Locate the cell with the specified text and output its (X, Y) center coordinate. 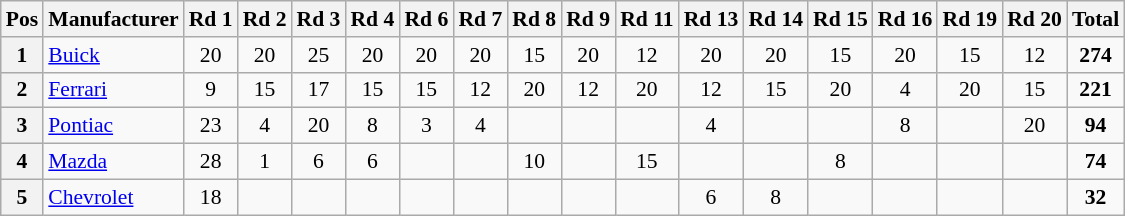
Total (1096, 19)
Pontiac (113, 126)
Rd 2 (265, 19)
2 (22, 90)
Rd 7 (480, 19)
Mazda (113, 162)
274 (1096, 55)
Buick (113, 55)
25 (319, 55)
Rd 19 (970, 19)
Rd 20 (1034, 19)
9 (211, 90)
Rd 4 (372, 19)
Rd 6 (426, 19)
94 (1096, 126)
Rd 11 (647, 19)
18 (211, 197)
Rd 1 (211, 19)
Rd 9 (588, 19)
Rd 3 (319, 19)
28 (211, 162)
Rd 14 (776, 19)
221 (1096, 90)
23 (211, 126)
Rd 15 (840, 19)
Manufacturer (113, 19)
Chevrolet (113, 197)
74 (1096, 162)
Ferrari (113, 90)
Rd 13 (712, 19)
10 (534, 162)
Rd 16 (906, 19)
Rd 8 (534, 19)
17 (319, 90)
5 (22, 197)
32 (1096, 197)
Pos (22, 19)
